Provide the (X, Y) coordinate of the cell's center where the given text is located.  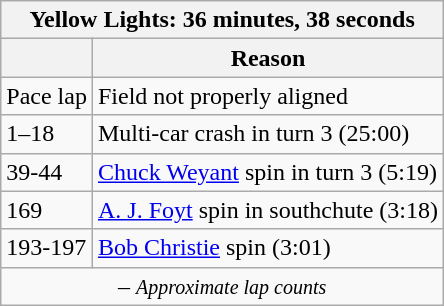
Pace lap (47, 96)
Field not properly aligned (268, 96)
Multi-car crash in turn 3 (25:00) (268, 134)
193-197 (47, 248)
Bob Christie spin (3:01) (268, 248)
1–18 (47, 134)
A. J. Foyt spin in southchute (3:18) (268, 210)
– Approximate lap counts (222, 286)
39-44 (47, 172)
Reason (268, 58)
Yellow Lights: 36 minutes, 38 seconds (222, 20)
Chuck Weyant spin in turn 3 (5:19) (268, 172)
169 (47, 210)
